Find where the given text appears and provide that cell's center as [X, Y] coordinate. 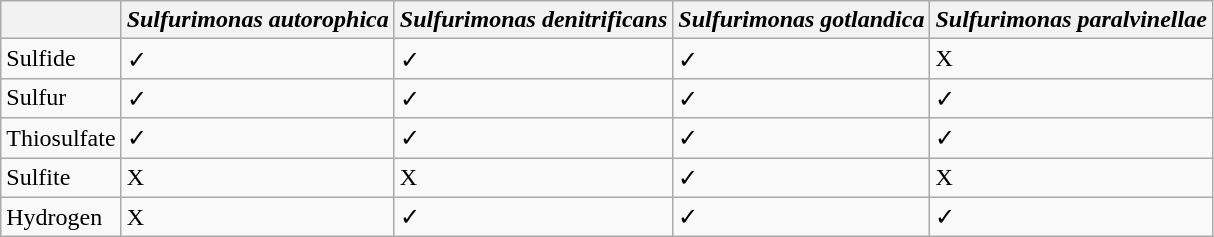
Hydrogen [61, 217]
Sulfurimonas denitrificans [533, 20]
Sulfide [61, 59]
Sulfurimonas autorophica [258, 20]
Sulfurimonas gotlandica [802, 20]
Sulfurimonas paralvinellae [1071, 20]
Thiosulfate [61, 138]
Sulfite [61, 178]
Sulfur [61, 98]
